Return the [X, Y] coordinate for the center point of the cell that contains the specified text.  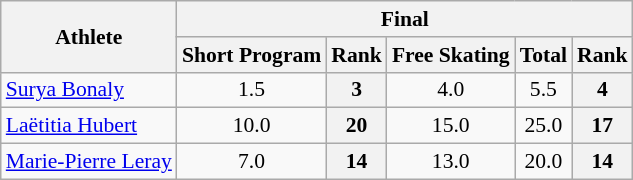
1.5 [252, 90]
10.0 [252, 126]
Laëtitia Hubert [89, 126]
17 [602, 126]
Marie-Pierre Leray [89, 162]
3 [356, 90]
Total [544, 55]
20.0 [544, 162]
Surya Bonaly [89, 90]
4 [602, 90]
15.0 [451, 126]
Free Skating [451, 55]
Short Program [252, 55]
20 [356, 126]
5.5 [544, 90]
Final [405, 19]
Athlete [89, 36]
4.0 [451, 90]
7.0 [252, 162]
25.0 [544, 126]
13.0 [451, 162]
